Scan for the cell matching the given text and deliver its (X, Y) coordinate at center. 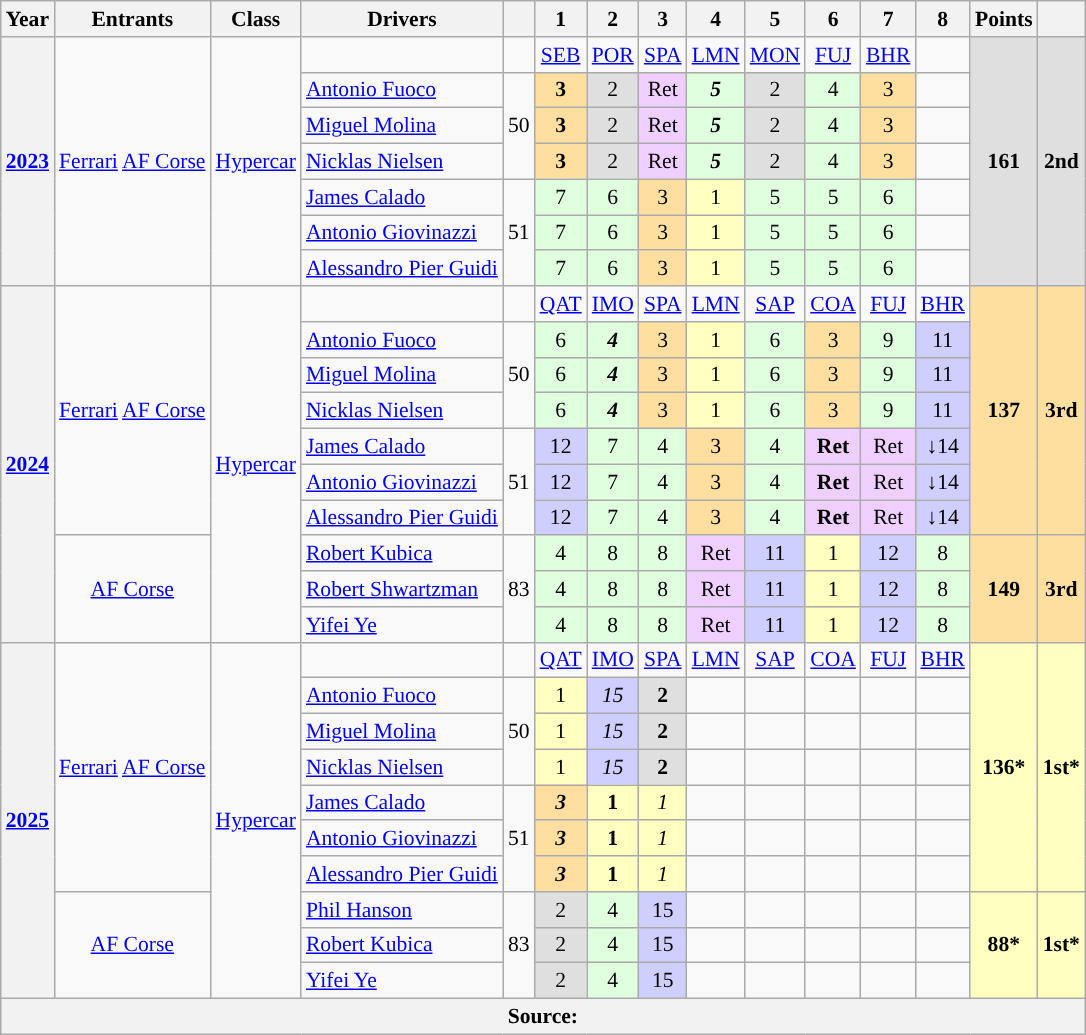
Entrants (132, 19)
2023 (28, 162)
MON (776, 55)
2nd (1062, 162)
149 (1004, 590)
Class (255, 19)
2025 (28, 820)
2024 (28, 464)
Phil Hanson (402, 910)
POR (613, 55)
88* (1004, 946)
Drivers (402, 19)
Robert Shwartzman (402, 589)
SEB (561, 55)
136* (1004, 766)
Points (1004, 19)
Year (28, 19)
137 (1004, 410)
Source: (543, 1017)
161 (1004, 162)
